Search for the cell housing the specified text and yield its [x, y] center coordinate. 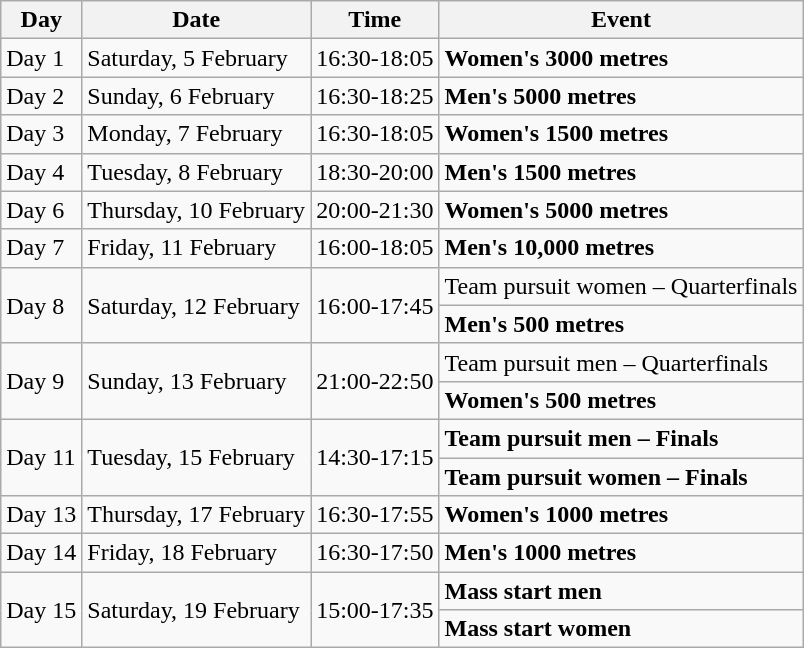
Day [42, 20]
Mass start men [621, 591]
16:00-18:05 [375, 248]
Day 15 [42, 610]
Men's 5000 metres [621, 96]
Women's 5000 metres [621, 210]
Day 6 [42, 210]
Day 4 [42, 172]
Women's 3000 metres [621, 58]
21:00-22:50 [375, 381]
Mass start women [621, 629]
Day 9 [42, 381]
Monday, 7 February [196, 134]
Date [196, 20]
Men's 10,000 metres [621, 248]
16:30-17:50 [375, 553]
Women's 500 metres [621, 400]
Friday, 11 February [196, 248]
15:00-17:35 [375, 610]
Day 8 [42, 305]
20:00-21:30 [375, 210]
Day 13 [42, 515]
16:30-18:25 [375, 96]
Team pursuit men – Finals [621, 438]
Day 3 [42, 134]
Women's 1000 metres [621, 515]
Friday, 18 February [196, 553]
Saturday, 19 February [196, 610]
Men's 1000 metres [621, 553]
Day 14 [42, 553]
Sunday, 6 February [196, 96]
Day 2 [42, 96]
Tuesday, 8 February [196, 172]
Team pursuit men – Quarterfinals [621, 362]
Thursday, 17 February [196, 515]
16:30-17:55 [375, 515]
Day 11 [42, 457]
Day 1 [42, 58]
18:30-20:00 [375, 172]
Day 7 [42, 248]
Sunday, 13 February [196, 381]
Team pursuit women – Finals [621, 477]
Team pursuit women – Quarterfinals [621, 286]
Men's 500 metres [621, 324]
Women's 1500 metres [621, 134]
Saturday, 12 February [196, 305]
Men's 1500 metres [621, 172]
Saturday, 5 February [196, 58]
16:00-17:45 [375, 305]
Thursday, 10 February [196, 210]
14:30-17:15 [375, 457]
Tuesday, 15 February [196, 457]
Time [375, 20]
Event [621, 20]
